For the text-containing cell, return its midpoint in [x, y] coordinate format. 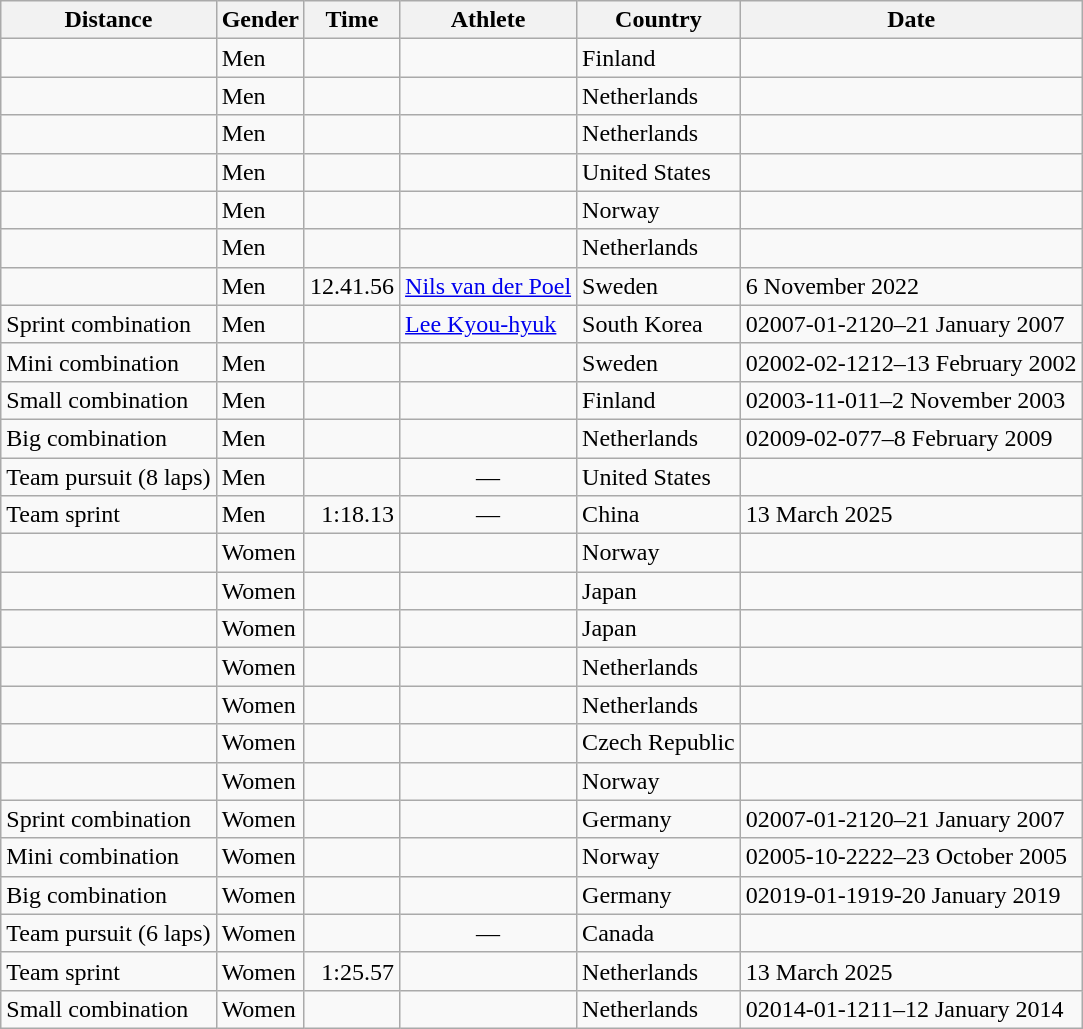
China [659, 515]
1:25.57 [352, 971]
02009-02-077–8 February 2009 [911, 438]
02019-01-1919-20 January 2019 [911, 895]
Date [911, 20]
02002-02-1212–13 February 2002 [911, 362]
02003-11-011–2 November 2003 [911, 400]
Athlete [488, 20]
Gender [260, 20]
6 November 2022 [911, 286]
Lee Kyou-hyuk [488, 324]
1:18.13 [352, 515]
Nils van der Poel [488, 286]
South Korea [659, 324]
12.41.56 [352, 286]
Team pursuit (6 laps) [108, 933]
Country [659, 20]
Time [352, 20]
Team pursuit (8 laps) [108, 477]
02014-01-1211–12 January 2014 [911, 1009]
Canada [659, 933]
02005-10-2222–23 October 2005 [911, 857]
Distance [108, 20]
Czech Republic [659, 743]
